Locate the cell with the specified text and output its [x, y] center coordinate. 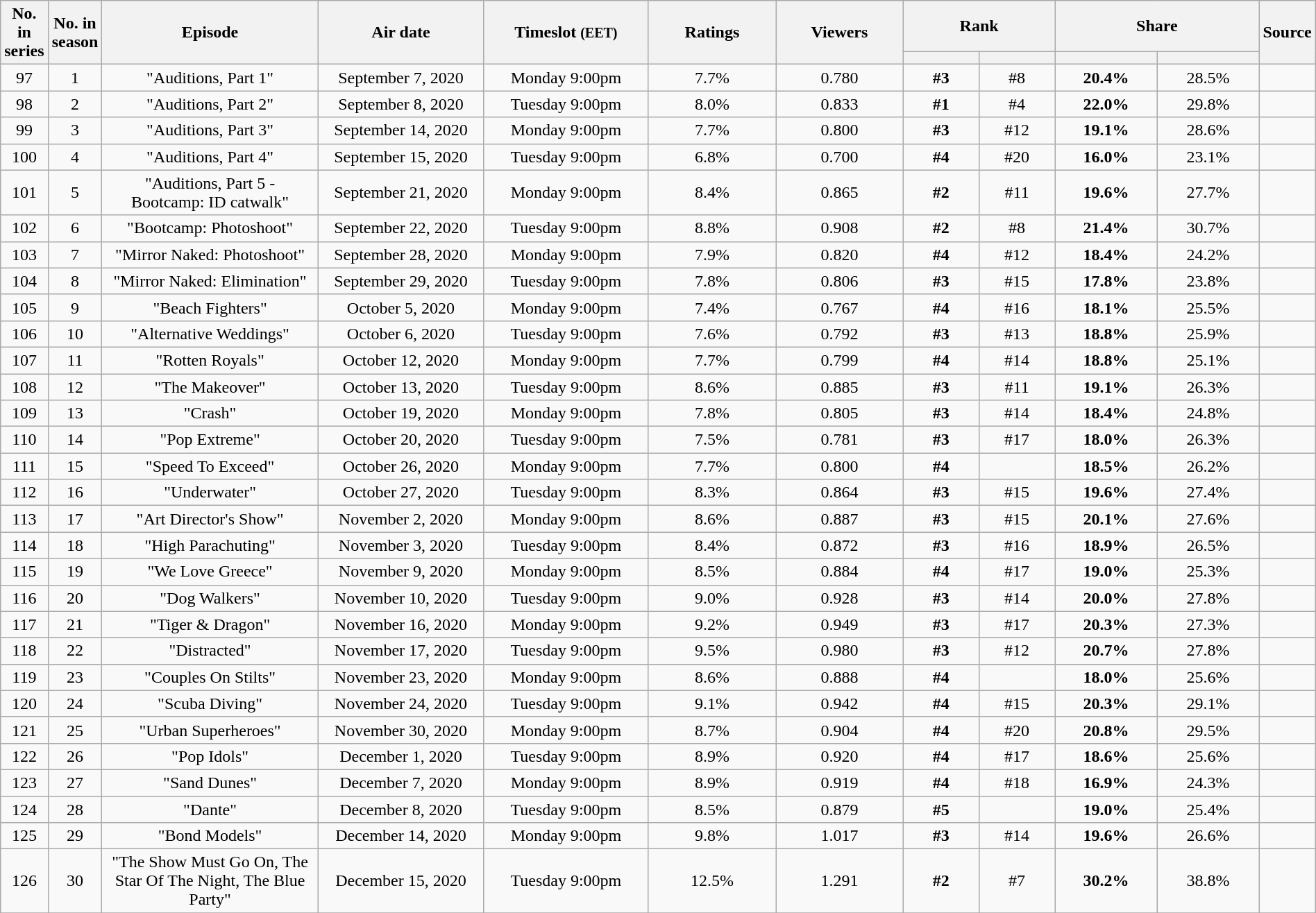
"Auditions, Part 1" [210, 78]
121 [24, 730]
"Beach Fighters" [210, 307]
0.887 [840, 519]
26.6% [1208, 836]
1.017 [840, 836]
7.6% [712, 334]
November 24, 2020 [400, 703]
115 [24, 572]
December 8, 2020 [400, 810]
17 [75, 519]
26.5% [1208, 545]
Source [1287, 33]
#7 [1017, 881]
0.928 [840, 598]
9.1% [712, 703]
"Crash" [210, 413]
10 [75, 334]
"Auditions, Part 4" [210, 157]
18.1% [1106, 307]
"Bootcamp: Photoshoot" [210, 228]
11 [75, 360]
25.5% [1208, 307]
24.2% [1208, 255]
24.3% [1208, 783]
29 [75, 836]
4 [75, 157]
November 17, 2020 [400, 651]
"Sand Dunes" [210, 783]
6 [75, 228]
"The Show Must Go On, The Star Of The Night, The Blue Party" [210, 881]
"Art Director's Show" [210, 519]
29.1% [1208, 703]
108 [24, 386]
110 [24, 440]
15 [75, 466]
18.6% [1106, 756]
8.7% [712, 730]
Ratings [712, 33]
"Dog Walkers" [210, 598]
September 21, 2020 [400, 193]
"High Parachuting" [210, 545]
97 [24, 78]
December 14, 2020 [400, 836]
0.919 [840, 783]
December 7, 2020 [400, 783]
8 [75, 281]
0.799 [840, 360]
0.700 [840, 157]
Share [1157, 26]
September 29, 2020 [400, 281]
7.4% [712, 307]
October 12, 2020 [400, 360]
"Distracted" [210, 651]
"Dante" [210, 810]
September 15, 2020 [400, 157]
9.5% [712, 651]
98 [24, 104]
114 [24, 545]
No. inseries [24, 33]
0.872 [840, 545]
"Tiger & Dragon" [210, 624]
9.2% [712, 624]
30.7% [1208, 228]
16.0% [1106, 157]
October 5, 2020 [400, 307]
Episode [210, 33]
Rank [979, 26]
"Mirror Naked: Elimination" [210, 281]
28 [75, 810]
0.820 [840, 255]
No. inseason [75, 33]
November 2, 2020 [400, 519]
12 [75, 386]
0.792 [840, 334]
0.781 [840, 440]
"Rotten Royals" [210, 360]
9 [75, 307]
27.4% [1208, 493]
8.3% [712, 493]
October 27, 2020 [400, 493]
0.806 [840, 281]
0.780 [840, 78]
Viewers [840, 33]
8.0% [712, 104]
October 19, 2020 [400, 413]
September 22, 2020 [400, 228]
12.5% [712, 881]
25.4% [1208, 810]
14 [75, 440]
"Mirror Naked: Photoshoot" [210, 255]
"We Love Greece" [210, 572]
113 [24, 519]
106 [24, 334]
September 14, 2020 [400, 130]
0.833 [840, 104]
101 [24, 193]
0.980 [840, 651]
November 10, 2020 [400, 598]
38.8% [1208, 881]
123 [24, 783]
0.805 [840, 413]
13 [75, 413]
109 [24, 413]
December 1, 2020 [400, 756]
24.8% [1208, 413]
"Speed To Exceed" [210, 466]
24 [75, 703]
126 [24, 881]
25.1% [1208, 360]
28.6% [1208, 130]
25.9% [1208, 334]
20.1% [1106, 519]
Air date [400, 33]
0.885 [840, 386]
116 [24, 598]
November 3, 2020 [400, 545]
124 [24, 810]
122 [24, 756]
0.865 [840, 193]
September 28, 2020 [400, 255]
23.8% [1208, 281]
28.5% [1208, 78]
16 [75, 493]
November 30, 2020 [400, 730]
30 [75, 881]
"Alternative Weddings" [210, 334]
21.4% [1106, 228]
0.904 [840, 730]
September 7, 2020 [400, 78]
"Auditions, Part 3" [210, 130]
104 [24, 281]
7.9% [712, 255]
16.9% [1106, 783]
1 [75, 78]
7 [75, 255]
20.0% [1106, 598]
October 26, 2020 [400, 466]
0.884 [840, 572]
25.3% [1208, 572]
17.8% [1106, 281]
#5 [941, 810]
22.0% [1106, 104]
0.942 [840, 703]
"The Makeover" [210, 386]
19 [75, 572]
0.920 [840, 756]
0.879 [840, 810]
Timeslot (EET) [566, 33]
8.8% [712, 228]
26 [75, 756]
118 [24, 651]
2 [75, 104]
30.2% [1106, 881]
21 [75, 624]
18.5% [1106, 466]
117 [24, 624]
October 20, 2020 [400, 440]
"Pop Extreme" [210, 440]
"Auditions, Part 2" [210, 104]
27.6% [1208, 519]
120 [24, 703]
7.5% [712, 440]
#18 [1017, 783]
October 6, 2020 [400, 334]
20.8% [1106, 730]
18.9% [1106, 545]
20.4% [1106, 78]
3 [75, 130]
112 [24, 493]
26.2% [1208, 466]
102 [24, 228]
0.888 [840, 677]
22 [75, 651]
October 13, 2020 [400, 386]
29.5% [1208, 730]
105 [24, 307]
#13 [1017, 334]
"Auditions, Part 5 - Bootcamp: ID catwalk" [210, 193]
November 9, 2020 [400, 572]
"Pop Idols" [210, 756]
9.0% [712, 598]
November 23, 2020 [400, 677]
0.949 [840, 624]
18 [75, 545]
0.767 [840, 307]
27.7% [1208, 193]
0.864 [840, 493]
25 [75, 730]
23 [75, 677]
"Underwater" [210, 493]
23.1% [1208, 157]
0.908 [840, 228]
20.7% [1106, 651]
125 [24, 836]
99 [24, 130]
107 [24, 360]
20 [75, 598]
100 [24, 157]
September 8, 2020 [400, 104]
27.3% [1208, 624]
"Scuba Diving" [210, 703]
103 [24, 255]
9.8% [712, 836]
#1 [941, 104]
111 [24, 466]
6.8% [712, 157]
November 16, 2020 [400, 624]
"Bond Models" [210, 836]
"Couples On Stilts" [210, 677]
"Urban Superheroes" [210, 730]
December 15, 2020 [400, 881]
27 [75, 783]
29.8% [1208, 104]
119 [24, 677]
1.291 [840, 881]
5 [75, 193]
